Determine the [X, Y] coordinate at the center of the cell enclosing the given text.  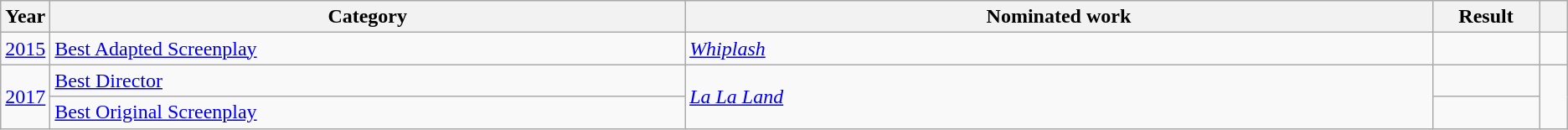
Result [1486, 17]
Whiplash [1059, 49]
Best Original Screenplay [368, 112]
Year [25, 17]
Best Director [368, 81]
La La Land [1059, 96]
Nominated work [1059, 17]
2015 [25, 49]
Category [368, 17]
2017 [25, 96]
Best Adapted Screenplay [368, 49]
